For the text-containing cell, return its midpoint in [x, y] coordinate format. 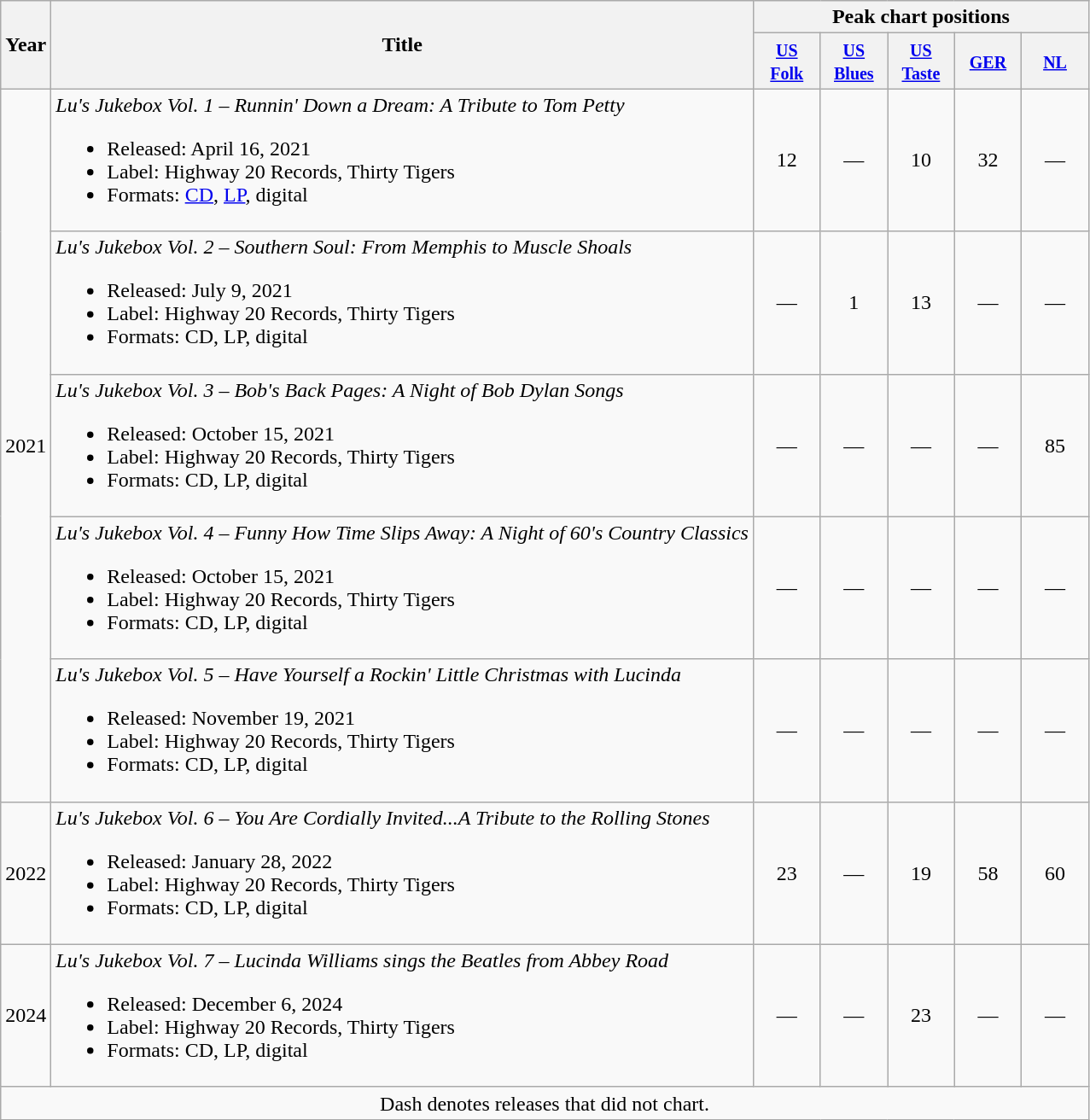
Dash denotes releases that did not chart. [545, 1103]
32 [988, 160]
USBlues [854, 61]
1 [854, 302]
58 [988, 872]
USTaste [922, 61]
10 [922, 160]
Peak chart positions [920, 17]
USFolk [787, 61]
NL [1055, 61]
60 [1055, 872]
12 [787, 160]
2022 [26, 872]
85 [1055, 446]
13 [922, 302]
19 [922, 872]
2024 [26, 1016]
2021 [26, 446]
Year [26, 44]
Title [403, 44]
GER [988, 61]
